Return [X, Y] of the center of cell containing provided text 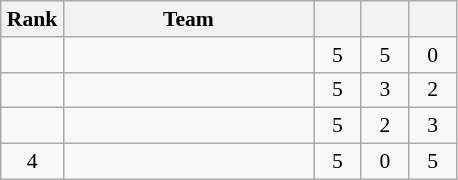
Team [188, 19]
Rank [32, 19]
4 [32, 162]
